Identify which cell holds the provided text, then report its [X, Y] central coordinate. 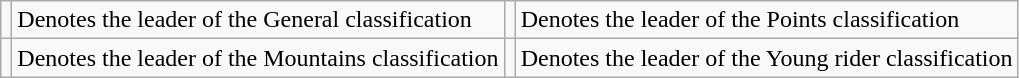
Denotes the leader of the General classification [258, 20]
Denotes the leader of the Points classification [766, 20]
Denotes the leader of the Mountains classification [258, 58]
Denotes the leader of the Young rider classification [766, 58]
